Determine the [x, y] coordinate at the center of the cell enclosing the given text.  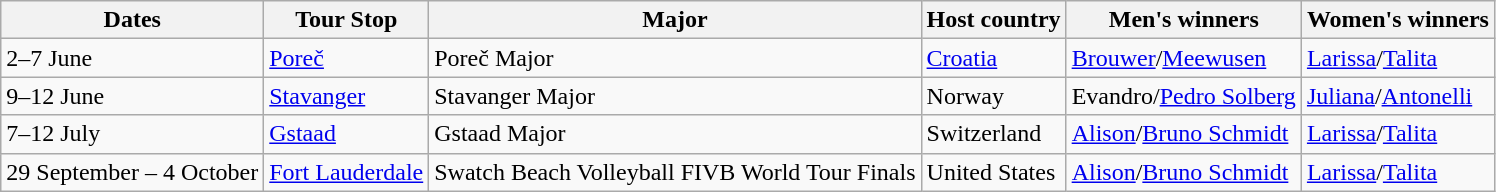
29 September – 4 October [132, 172]
Women's winners [1398, 20]
9–12 June [132, 96]
United States [994, 172]
7–12 July [132, 134]
Major [675, 20]
Evandro/Pedro Solberg [1184, 96]
Fort Lauderdale [346, 172]
Stavanger [346, 96]
2–7 June [132, 58]
Croatia [994, 58]
Men's winners [1184, 20]
Brouwer/Meewusen [1184, 58]
Swatch Beach Volleyball FIVB World Tour Finals [675, 172]
Dates [132, 20]
Stavanger Major [675, 96]
Norway [994, 96]
Host country [994, 20]
Poreč [346, 58]
Juliana/Antonelli [1398, 96]
Switzerland [994, 134]
Poreč Major [675, 58]
Gstaad Major [675, 134]
Tour Stop [346, 20]
Gstaad [346, 134]
